Pinpoint the cell where the given text exists, returning its [x, y] midpoint coordinate. 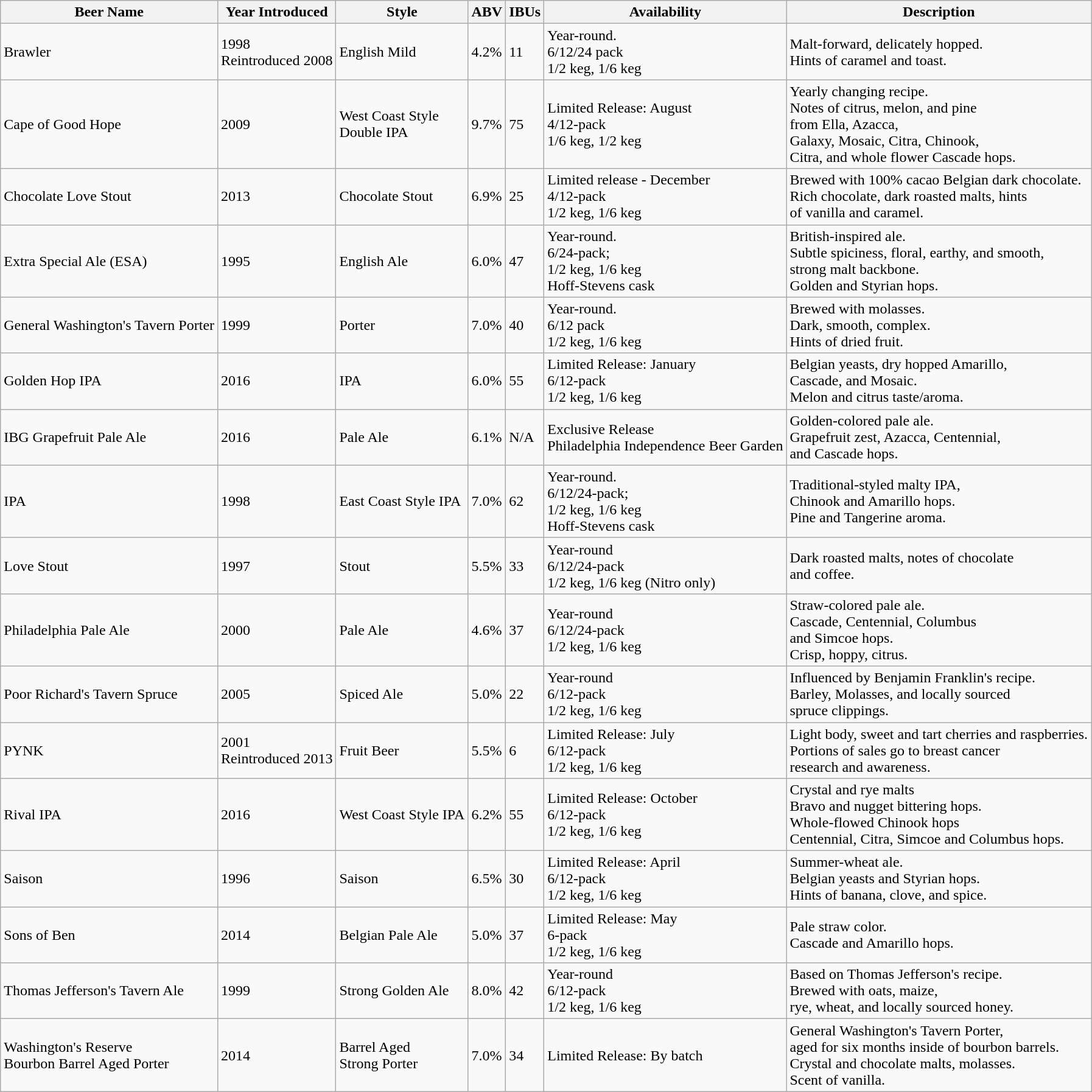
Brawler [110, 52]
West Coast StyleDouble IPA [402, 124]
Crystal and rye maltsBravo and nugget bittering hops.Whole-flowed Chinook hopsCentennial, Citra, Simcoe and Columbus hops. [939, 814]
IBUs [525, 12]
Pale straw color.Cascade and Amarillo hops. [939, 935]
Stout [402, 565]
Year-round.6/24-pack;1/2 keg, 1/6 kegHoff-Stevens cask [665, 261]
Year-round.6/12 pack1/2 keg, 1/6 keg [665, 325]
Chocolate Love Stout [110, 197]
Exclusive ReleasePhiladelphia Independence Beer Garden [665, 437]
Limited Release: May6-pack1/2 keg, 1/6 keg [665, 935]
English Ale [402, 261]
Philadelphia Pale Ale [110, 629]
Traditional-styled malty IPA,Chinook and Amarillo hops.Pine and Tangerine aroma. [939, 502]
Golden Hop IPA [110, 381]
Straw-colored pale ale.Cascade, Centennial, Columbusand Simcoe hops.Crisp, hoppy, citrus. [939, 629]
Poor Richard's Tavern Spruce [110, 694]
Rival IPA [110, 814]
Light body, sweet and tart cherries and raspberries.Portions of sales go to breast cancerresearch and awareness. [939, 750]
4.6% [487, 629]
Belgian Pale Ale [402, 935]
47 [525, 261]
Sons of Ben [110, 935]
Spiced Ale [402, 694]
6.1% [487, 437]
Brewed with 100% cacao Belgian dark chocolate.Rich chocolate, dark roasted malts, hintsof vanilla and caramel. [939, 197]
Year-round.6/12/24 pack1/2 keg, 1/6 keg [665, 52]
62 [525, 502]
Summer-wheat ale.Belgian yeasts and Styrian hops.Hints of banana, clove, and spice. [939, 879]
Year-round.6/12/24-pack;1/2 keg, 1/6 kegHoff-Stevens cask [665, 502]
6.9% [487, 197]
Brewed with molasses.Dark, smooth, complex.Hints of dried fruit. [939, 325]
East Coast Style IPA [402, 502]
Washington's ReserveBourbon Barrel Aged Porter [110, 1055]
11 [525, 52]
West Coast Style IPA [402, 814]
ABV [487, 12]
Limited Release: October6/12-pack1/2 keg, 1/6 keg [665, 814]
Chocolate Stout [402, 197]
Cape of Good Hope [110, 124]
Golden-colored pale ale.Grapefruit zest, Azacca, Centennial,and Cascade hops. [939, 437]
Dark roasted malts, notes of chocolateand coffee. [939, 565]
2009 [277, 124]
2005 [277, 694]
75 [525, 124]
Limited Release: January6/12-pack1/2 keg, 1/6 keg [665, 381]
Limited Release: April6/12-pack1/2 keg, 1/6 keg [665, 879]
Description [939, 12]
Limited Release: By batch [665, 1055]
34 [525, 1055]
General Washington's Tavern Porter,aged for six months inside of bourbon barrels.Crystal and chocolate malts, molasses.Scent of vanilla. [939, 1055]
English Mild [402, 52]
Year-round6/12/24-pack1/2 keg, 1/6 keg (Nitro only) [665, 565]
1997 [277, 565]
Availability [665, 12]
Thomas Jefferson's Tavern Ale [110, 991]
General Washington's Tavern Porter [110, 325]
2001Reintroduced 2013 [277, 750]
Based on Thomas Jefferson's recipe.Brewed with oats, maize,rye, wheat, and locally sourced honey. [939, 991]
Belgian yeasts, dry hopped Amarillo,Cascade, and Mosaic.Melon and citrus taste/aroma. [939, 381]
N/A [525, 437]
8.0% [487, 991]
Year Introduced [277, 12]
PYNK [110, 750]
2000 [277, 629]
9.7% [487, 124]
1998 [277, 502]
Porter [402, 325]
2013 [277, 197]
1995 [277, 261]
Year-round6/12/24-pack1/2 keg, 1/6 keg [665, 629]
Yearly changing recipe.Notes of citrus, melon, and pinefrom Ella, Azacca,Galaxy, Mosaic, Citra, Chinook,Citra, and whole flower Cascade hops. [939, 124]
6 [525, 750]
1998Reintroduced 2008 [277, 52]
Malt-forward, delicately hopped.Hints of caramel and toast. [939, 52]
30 [525, 879]
6.2% [487, 814]
4.2% [487, 52]
Beer Name [110, 12]
Limited Release: August4/12-pack1/6 keg, 1/2 keg [665, 124]
Style [402, 12]
Limited Release: July6/12-pack1/2 keg, 1/6 keg [665, 750]
Extra Special Ale (ESA) [110, 261]
Fruit Beer [402, 750]
Barrel AgedStrong Porter [402, 1055]
Strong Golden Ale [402, 991]
40 [525, 325]
Influenced by Benjamin Franklin's recipe.Barley, Molasses, and locally sourcedspruce clippings. [939, 694]
33 [525, 565]
42 [525, 991]
25 [525, 197]
22 [525, 694]
Love Stout [110, 565]
6.5% [487, 879]
Limited release - December4/12-pack1/2 keg, 1/6 keg [665, 197]
IBG Grapefruit Pale Ale [110, 437]
British-inspired ale.Subtle spiciness, floral, earthy, and smooth,strong malt backbone.Golden and Styrian hops. [939, 261]
1996 [277, 879]
